Extract the (X, Y) coordinate from the center of the cell holding the provided text.  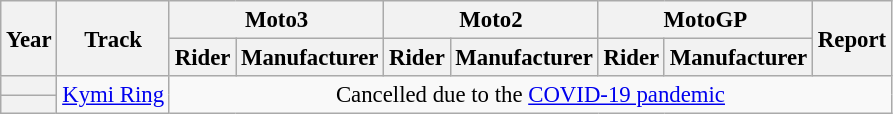
Cancelled due to the COVID-19 pandemic (530, 95)
Kymi Ring (113, 95)
Report (852, 38)
Track (113, 38)
Moto2 (491, 20)
Year (29, 38)
Moto3 (276, 20)
MotoGP (705, 20)
